From the cell containing the given text, extract its center point as [x, y] coordinate. 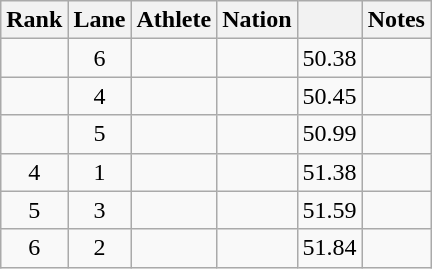
50.99 [330, 134]
Nation [257, 20]
Rank [34, 20]
Lane [100, 20]
50.38 [330, 58]
Athlete [174, 20]
51.38 [330, 172]
51.59 [330, 210]
3 [100, 210]
2 [100, 248]
1 [100, 172]
51.84 [330, 248]
50.45 [330, 96]
Notes [396, 20]
